Output the (X, Y) coordinate of the center of the cell containing the given text.  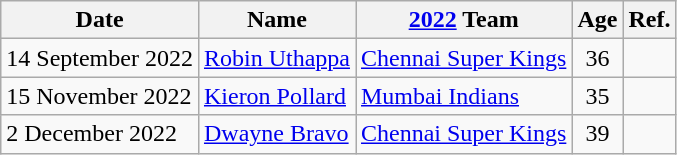
Robin Uthappa (276, 58)
14 September 2022 (100, 58)
Date (100, 20)
2022 Team (464, 20)
Mumbai Indians (464, 96)
36 (598, 58)
Name (276, 20)
15 November 2022 (100, 96)
Kieron Pollard (276, 96)
Ref. (650, 20)
2 December 2022 (100, 134)
39 (598, 134)
Dwayne Bravo (276, 134)
35 (598, 96)
Age (598, 20)
